For the text-containing cell, return its midpoint in (x, y) coordinate format. 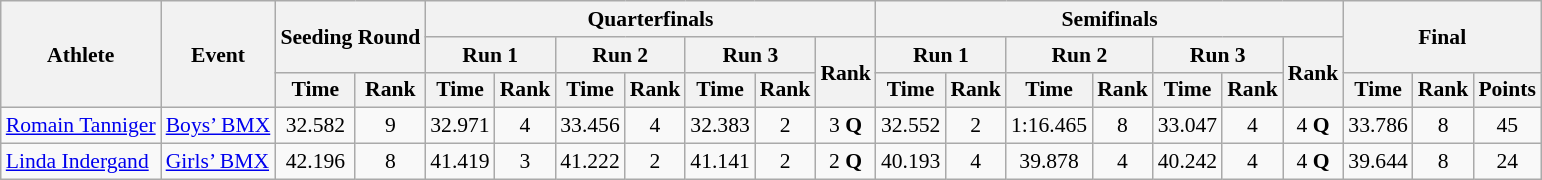
24 (1507, 162)
3 (526, 162)
39.644 (1378, 162)
42.196 (315, 162)
40.193 (910, 162)
Event (218, 54)
32.383 (720, 126)
45 (1507, 126)
Girls’ BMX (218, 162)
Points (1507, 90)
39.878 (1049, 162)
1:16.465 (1049, 126)
33.786 (1378, 126)
32.582 (315, 126)
Quarterfinals (650, 19)
Final (1442, 36)
33.456 (590, 126)
41.419 (460, 162)
41.141 (720, 162)
Seeding Round (350, 36)
Semifinals (1110, 19)
Boys’ BMX (218, 126)
Athlete (81, 54)
32.552 (910, 126)
32.971 (460, 126)
2 Q (846, 162)
Linda Indergand (81, 162)
41.222 (590, 162)
Romain Tanniger (81, 126)
40.242 (1188, 162)
3 Q (846, 126)
33.047 (1188, 126)
9 (390, 126)
